Locate the cell with the specified text and output its (x, y) center coordinate. 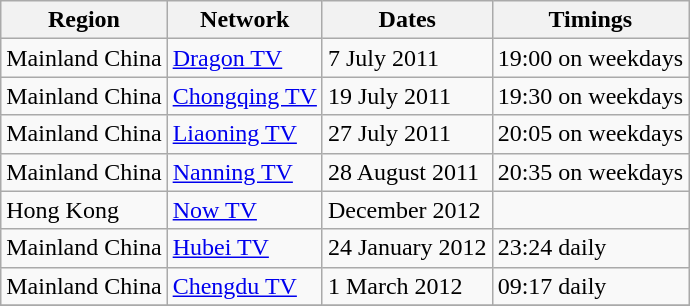
24 January 2012 (407, 248)
Timings (590, 20)
20:35 on weekdays (590, 172)
Chengdu TV (244, 286)
Network (244, 20)
December 2012 (407, 210)
Region (84, 20)
27 July 2011 (407, 134)
7 July 2011 (407, 58)
20:05 on weekdays (590, 134)
Nanning TV (244, 172)
Now TV (244, 210)
19:00 on weekdays (590, 58)
Dragon TV (244, 58)
Liaoning TV (244, 134)
Chongqing TV (244, 96)
1 March 2012 (407, 286)
09:17 daily (590, 286)
19:30 on weekdays (590, 96)
Hong Kong (84, 210)
Hubei TV (244, 248)
19 July 2011 (407, 96)
Dates (407, 20)
28 August 2011 (407, 172)
23:24 daily (590, 248)
